Provide the (x, y) coordinate of the cell's center where the given text is located.  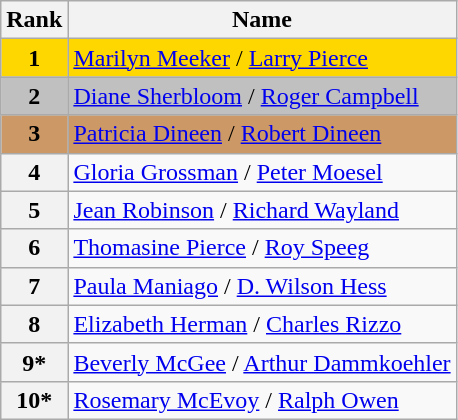
1 (34, 58)
Thomasine Pierce / Roy Speeg (262, 248)
Elizabeth Herman / Charles Rizzo (262, 324)
8 (34, 324)
Rosemary McEvoy / Ralph Owen (262, 400)
5 (34, 210)
Name (262, 20)
Diane Sherbloom / Roger Campbell (262, 96)
Jean Robinson / Richard Wayland (262, 210)
9* (34, 362)
Paula Maniago / D. Wilson Hess (262, 286)
6 (34, 248)
4 (34, 172)
Rank (34, 20)
3 (34, 134)
7 (34, 286)
2 (34, 96)
Beverly McGee / Arthur Dammkoehler (262, 362)
10* (34, 400)
Gloria Grossman / Peter Moesel (262, 172)
Marilyn Meeker / Larry Pierce (262, 58)
Patricia Dineen / Robert Dineen (262, 134)
